Pinpoint the cell where the given text exists, returning its (x, y) midpoint coordinate. 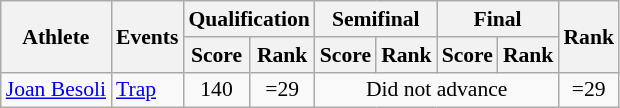
Qualification (250, 19)
Final (498, 19)
Did not advance (437, 90)
Events (147, 36)
Semifinal (376, 19)
Trap (147, 90)
Athlete (56, 36)
Joan Besoli (56, 90)
140 (217, 90)
